Pinpoint the cell where the given text exists, returning its (x, y) midpoint coordinate. 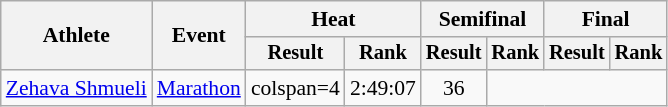
Semifinal (482, 19)
2:49:07 (383, 88)
36 (454, 88)
colspan=4 (296, 88)
Final (606, 19)
Heat (334, 19)
Athlete (76, 36)
Event (199, 36)
Marathon (199, 88)
Zehava Shmueli (76, 88)
